From the cell containing the given text, extract its center point as (X, Y) coordinate. 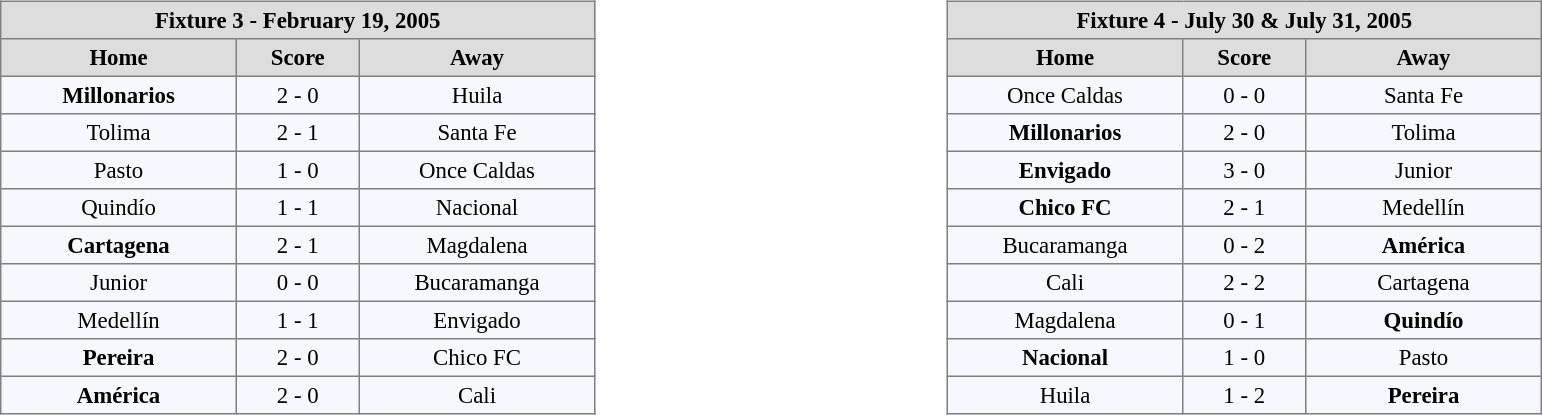
Fixture 3 - February 19, 2005 (298, 20)
Fixture 4 - July 30 & July 31, 2005 (1244, 20)
0 - 2 (1244, 245)
2 - 2 (1244, 283)
1 - 2 (1244, 395)
3 - 0 (1244, 170)
0 - 1 (1244, 320)
